Output the [x, y] coordinate of the center of the cell containing the given text.  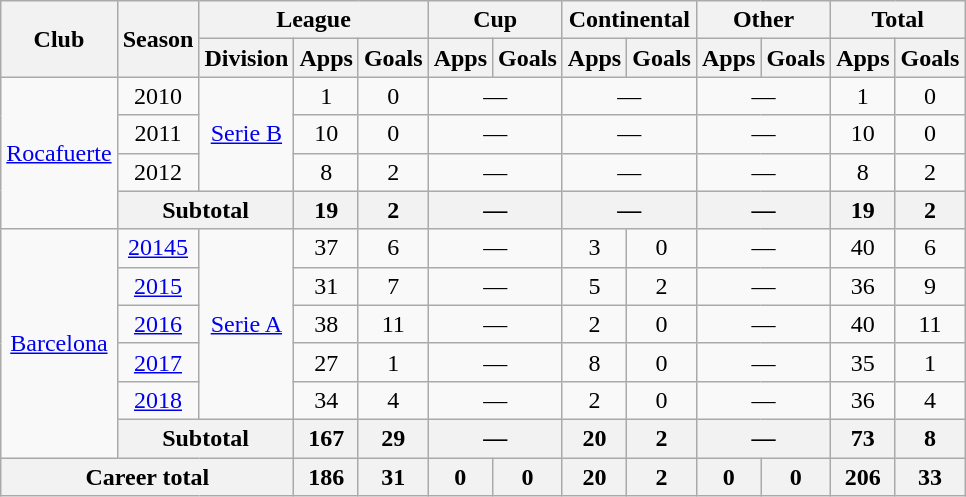
7 [393, 286]
167 [326, 438]
Other [763, 20]
2015 [158, 286]
2010 [158, 96]
35 [863, 362]
Total [898, 20]
20145 [158, 248]
2011 [158, 134]
Serie B [246, 134]
73 [863, 438]
Cup [495, 20]
34 [326, 400]
29 [393, 438]
27 [326, 362]
5 [594, 286]
Barcelona [59, 343]
2012 [158, 172]
League [314, 20]
2018 [158, 400]
Club [59, 39]
Career total [148, 477]
Rocafuerte [59, 153]
9 [930, 286]
2016 [158, 324]
37 [326, 248]
33 [930, 477]
Continental [629, 20]
206 [863, 477]
186 [326, 477]
3 [594, 248]
38 [326, 324]
Serie A [246, 324]
Season [158, 39]
Division [246, 58]
2017 [158, 362]
